From the cell containing the given text, extract its center point as (X, Y) coordinate. 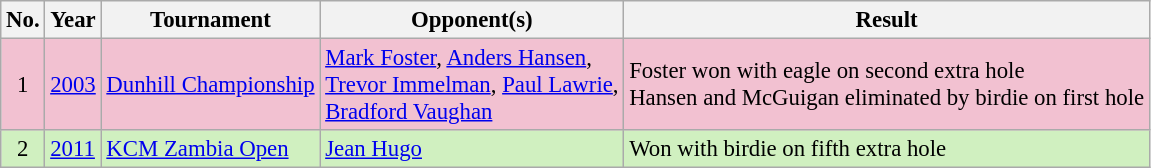
1 (23, 85)
Opponent(s) (472, 20)
Tournament (210, 20)
Mark Foster, Anders Hansen, Trevor Immelman, Paul Lawrie, Bradford Vaughan (472, 85)
Foster won with eagle on second extra holeHansen and McGuigan eliminated by birdie on first hole (887, 85)
Result (887, 20)
Jean Hugo (472, 149)
Dunhill Championship (210, 85)
2 (23, 149)
No. (23, 20)
2003 (73, 85)
KCM Zambia Open (210, 149)
Year (73, 20)
Won with birdie on fifth extra hole (887, 149)
2011 (73, 149)
